Return (X, Y) of the center of cell containing provided text 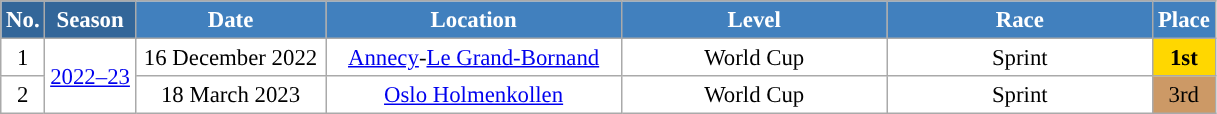
No. (23, 20)
2022–23 (90, 76)
Season (90, 20)
16 December 2022 (230, 58)
18 March 2023 (230, 95)
Date (230, 20)
Location (474, 20)
2 (23, 95)
Oslo Holmenkollen (474, 95)
1st (1184, 58)
Annecy-Le Grand-Bornand (474, 58)
Place (1184, 20)
Race (1020, 20)
1 (23, 58)
Level (754, 20)
3rd (1184, 95)
